Capture the cell that displays the provided text and extract its [X, Y] central coordinate. 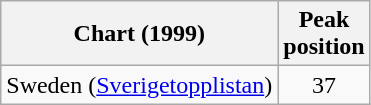
Chart (1999) [140, 34]
37 [324, 85]
Sweden (Sverigetopplistan) [140, 85]
Peakposition [324, 34]
